Extract the [X, Y] coordinate from the center of the cell holding the provided text.  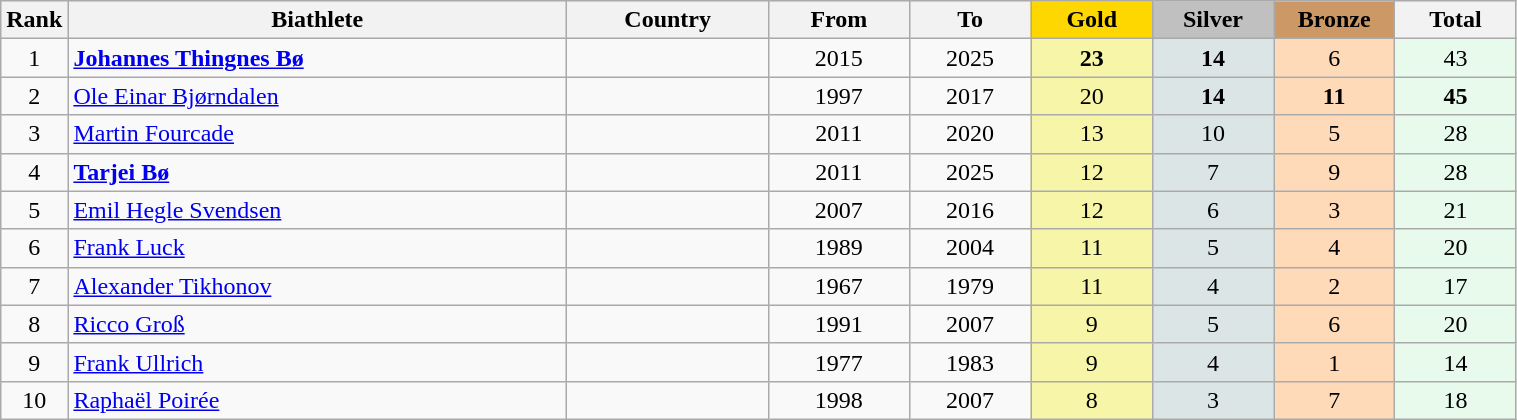
Ricco Groß [318, 324]
Silver [1212, 20]
Tarjei Bø [318, 172]
23 [1092, 58]
18 [1456, 400]
2017 [970, 96]
Rank [34, 20]
Frank Luck [318, 248]
Total [1456, 20]
13 [1092, 134]
2004 [970, 248]
2015 [839, 58]
To [970, 20]
Martin Fourcade [318, 134]
Raphaël Poirée [318, 400]
1989 [839, 248]
1979 [970, 286]
Gold [1092, 20]
2020 [970, 134]
1977 [839, 362]
1998 [839, 400]
1983 [970, 362]
45 [1456, 96]
1991 [839, 324]
43 [1456, 58]
Johannes Thingnes Bø [318, 58]
2016 [970, 210]
From [839, 20]
17 [1456, 286]
Alexander Tikhonov [318, 286]
1997 [839, 96]
1967 [839, 286]
21 [1456, 210]
Country [668, 20]
Frank Ullrich [318, 362]
Bronze [1334, 20]
Emil Hegle Svendsen [318, 210]
Biathlete [318, 20]
Ole Einar Bjørndalen [318, 96]
